Extract the (x, y) coordinate from the center of the cell holding the provided text.  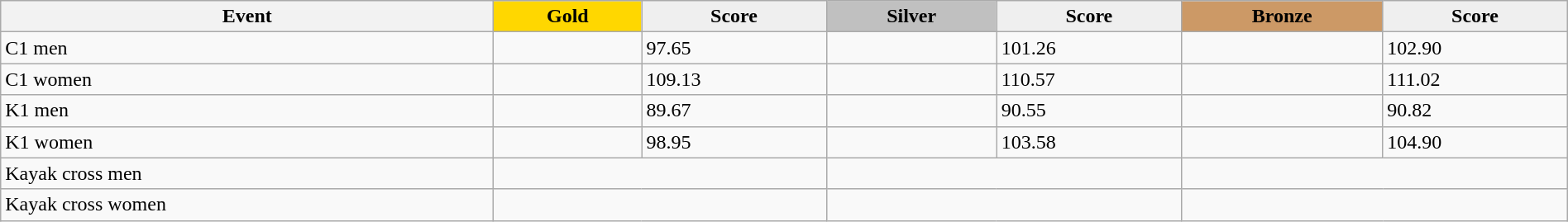
Bronze (1282, 17)
K1 men (247, 111)
Silver (911, 17)
90.82 (1475, 111)
103.58 (1088, 142)
101.26 (1088, 48)
97.65 (734, 48)
Event (247, 17)
Kayak cross women (247, 205)
C1 men (247, 48)
89.67 (734, 111)
110.57 (1088, 79)
K1 women (247, 142)
C1 women (247, 79)
102.90 (1475, 48)
98.95 (734, 142)
109.13 (734, 79)
Gold (567, 17)
90.55 (1088, 111)
111.02 (1475, 79)
104.90 (1475, 142)
Kayak cross men (247, 173)
